For the text-containing cell, return its midpoint in (x, y) coordinate format. 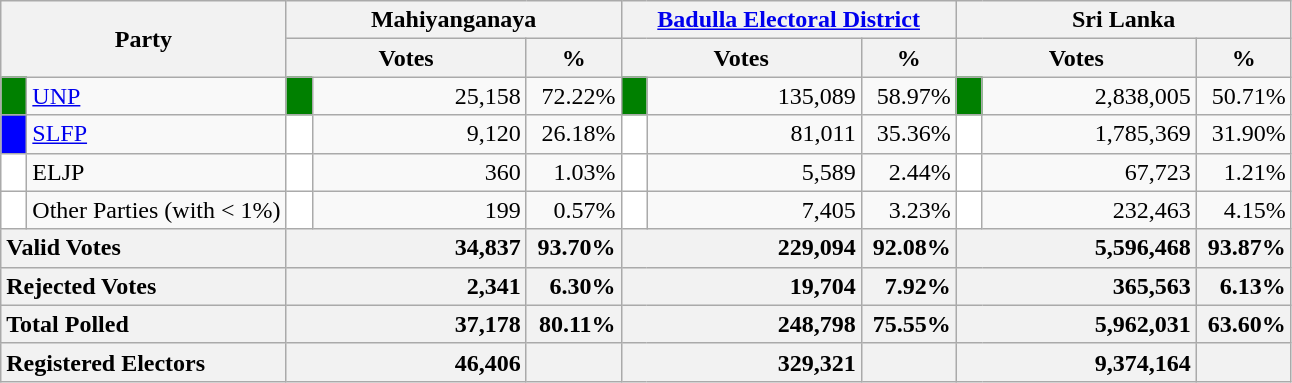
2,838,005 (1089, 96)
3.23% (908, 210)
199 (419, 210)
58.97% (908, 96)
93.70% (574, 248)
2,341 (406, 286)
4.15% (1244, 210)
46,406 (406, 362)
6.30% (574, 286)
72.22% (574, 96)
7.92% (908, 286)
9,120 (419, 134)
0.57% (574, 210)
5,962,031 (1076, 324)
1,785,369 (1089, 134)
Registered Electors (144, 362)
34,837 (406, 248)
1.21% (1244, 172)
Badulla Electoral District (788, 20)
365,563 (1076, 286)
135,089 (754, 96)
37,178 (406, 324)
93.87% (1244, 248)
Party (144, 39)
92.08% (908, 248)
1.03% (574, 172)
26.18% (574, 134)
329,321 (741, 362)
Sri Lanka (1124, 20)
75.55% (908, 324)
63.60% (1244, 324)
Other Parties (with < 1%) (156, 210)
UNP (156, 96)
232,463 (1089, 210)
50.71% (1244, 96)
81,011 (754, 134)
Valid Votes (144, 248)
229,094 (741, 248)
ELJP (156, 172)
5,596,468 (1076, 248)
31.90% (1244, 134)
SLFP (156, 134)
Total Polled (144, 324)
19,704 (741, 286)
7,405 (754, 210)
80.11% (574, 324)
5,589 (754, 172)
25,158 (419, 96)
9,374,164 (1076, 362)
Rejected Votes (144, 286)
35.36% (908, 134)
Mahiyanganaya (454, 20)
248,798 (741, 324)
360 (419, 172)
2.44% (908, 172)
6.13% (1244, 286)
67,723 (1089, 172)
